Locate the cell with the specified text and output its (x, y) center coordinate. 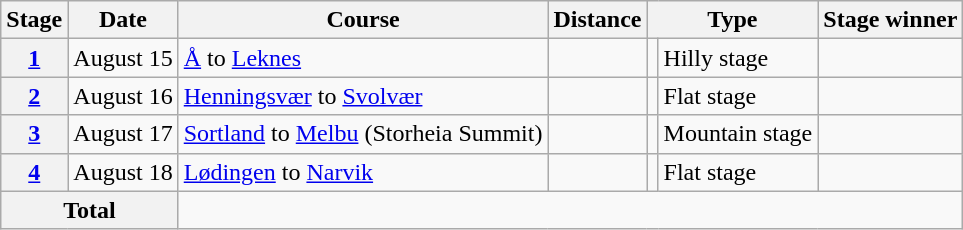
Å to Leknes (363, 58)
Henningsvær to Svolvær (363, 96)
Mountain stage (738, 134)
August 15 (123, 58)
Stage (34, 20)
Course (363, 20)
Sortland to Melbu (Storheia Summit) (363, 134)
Lødingen to Narvik (363, 172)
August 17 (123, 134)
Type (732, 20)
August 18 (123, 172)
August 16 (123, 96)
Date (123, 20)
Hilly stage (738, 58)
1 (34, 58)
Distance (598, 20)
2 (34, 96)
Stage winner (890, 20)
4 (34, 172)
Total (90, 210)
3 (34, 134)
